Return the (x, y) coordinate for the center point of the cell that contains the specified text.  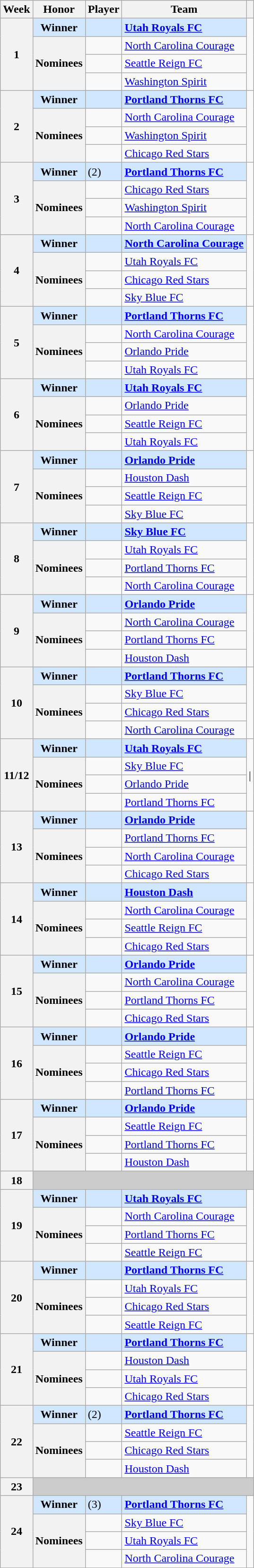
| (250, 775)
9 (17, 631)
21 (17, 1369)
7 (17, 487)
24 (17, 1532)
3 (17, 198)
(3) (104, 1505)
8 (17, 559)
4 (17, 271)
1 (17, 54)
6 (17, 415)
16 (17, 1063)
15 (17, 991)
13 (17, 847)
10 (17, 703)
14 (17, 919)
Honor (59, 9)
5 (17, 343)
17 (17, 1135)
11/12 (17, 775)
19 (17, 1225)
Team (184, 9)
22 (17, 1442)
2 (17, 126)
20 (17, 1297)
23 (17, 1487)
Week (17, 9)
18 (17, 1180)
Player (104, 9)
